Provide the [x, y] coordinate of the cell's center where the given text is located.  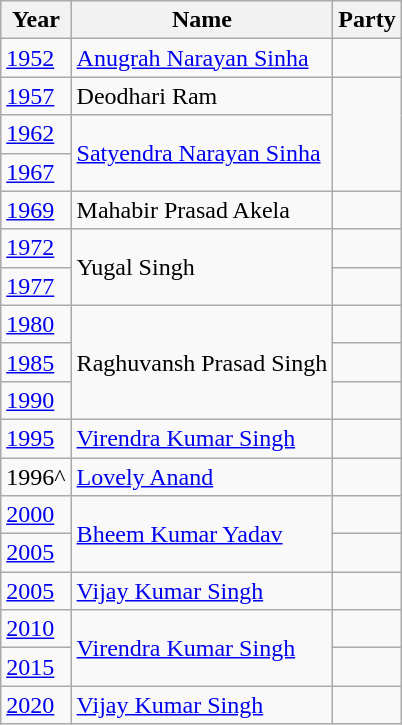
Satyendra Narayan Sinha [202, 153]
Deodhari Ram [202, 96]
Bheem Kumar Yadav [202, 534]
1962 [36, 134]
2020 [36, 705]
2000 [36, 515]
1957 [36, 96]
Year [36, 20]
Raghuvansh Prasad Singh [202, 362]
1995 [36, 438]
Anugrah Narayan Sinha [202, 58]
Yugal Singh [202, 267]
Mahabir Prasad Akela [202, 210]
2015 [36, 667]
1996^ [36, 477]
1972 [36, 248]
Lovely Anand [202, 477]
1952 [36, 58]
1967 [36, 172]
Name [202, 20]
1980 [36, 324]
1969 [36, 210]
1990 [36, 400]
Party [367, 20]
1985 [36, 362]
1977 [36, 286]
2010 [36, 629]
